From the cell containing the given text, extract its center point as [x, y] coordinate. 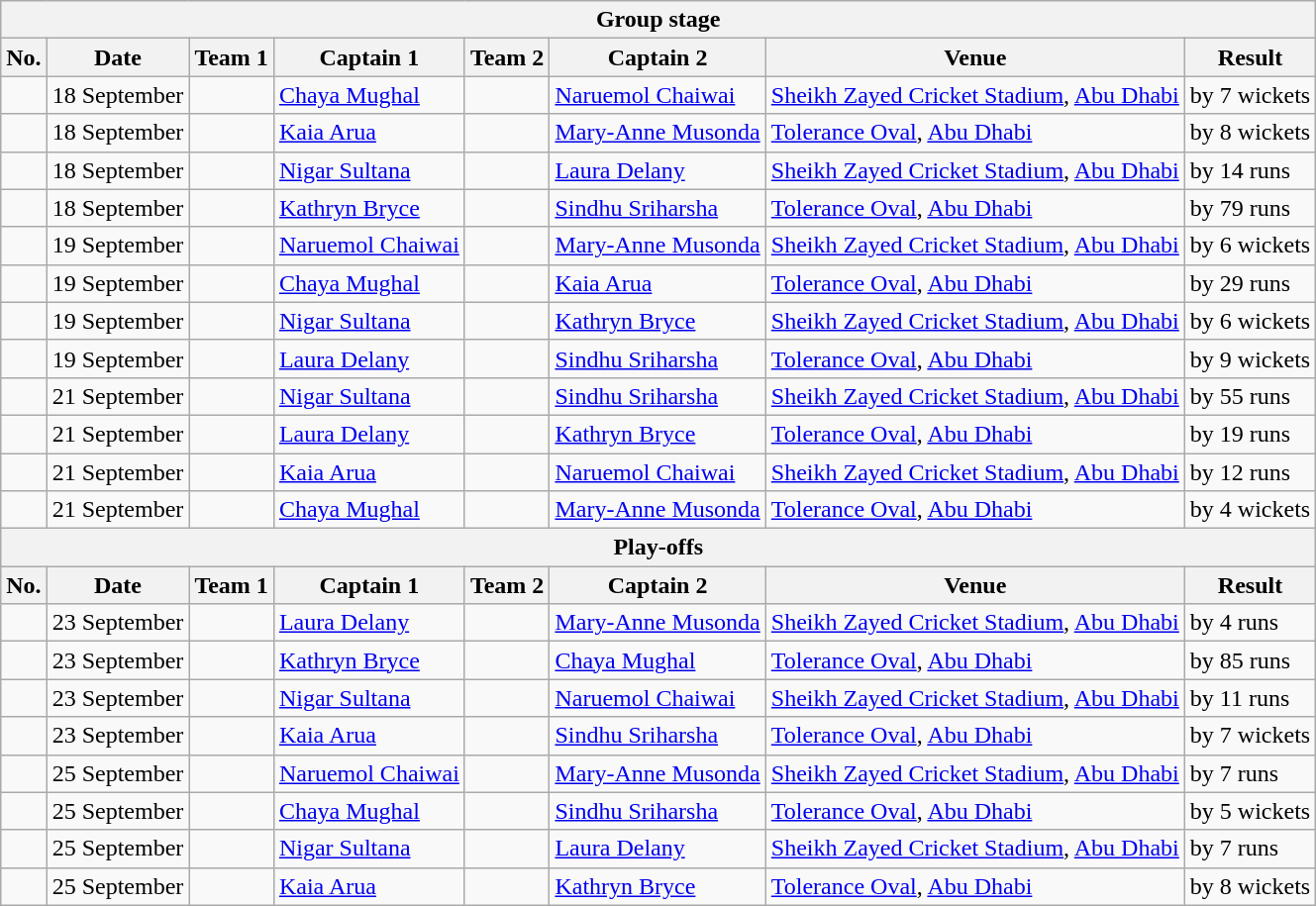
by 29 runs [1250, 283]
by 5 wickets [1250, 811]
by 4 runs [1250, 623]
by 11 runs [1250, 698]
by 79 runs [1250, 208]
Play-offs [658, 548]
by 4 wickets [1250, 510]
Group stage [658, 20]
by 12 runs [1250, 472]
by 19 runs [1250, 434]
by 85 runs [1250, 660]
by 55 runs [1250, 396]
by 14 runs [1250, 170]
by 9 wickets [1250, 358]
